Find where the given text appears and provide that cell's center as [X, Y] coordinate. 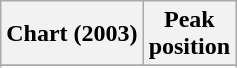
Peakposition [189, 34]
Chart (2003) [72, 34]
